Find where the given text appears and provide that cell's center as (x, y) coordinate. 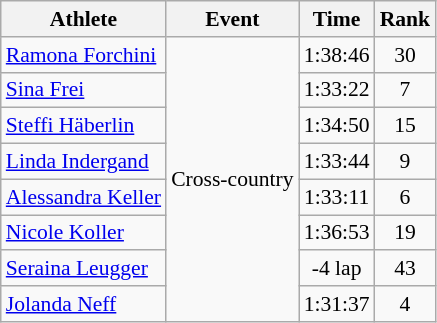
Ramona Forchini (84, 55)
1:33:44 (337, 162)
Jolanda Neff (84, 304)
Seraina Leugger (84, 269)
7 (406, 90)
1:38:46 (337, 55)
30 (406, 55)
Rank (406, 19)
Steffi Häberlin (84, 126)
6 (406, 197)
Time (337, 19)
1:34:50 (337, 126)
1:33:11 (337, 197)
Sina Frei (84, 90)
Nicole Koller (84, 233)
43 (406, 269)
Event (232, 19)
-4 lap (337, 269)
Athlete (84, 19)
15 (406, 126)
Cross-country (232, 180)
1:31:37 (337, 304)
Linda Indergand (84, 162)
1:33:22 (337, 90)
1:36:53 (337, 233)
Alessandra Keller (84, 197)
4 (406, 304)
9 (406, 162)
19 (406, 233)
